Return [X, Y] of the center of cell containing provided text 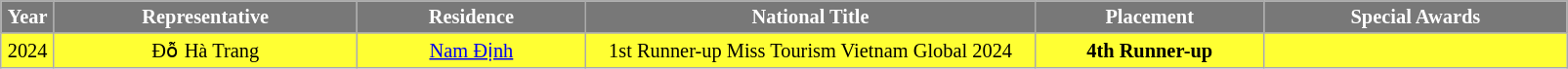
National Title [811, 17]
Year [27, 17]
Placement [1149, 17]
Special Awards [1416, 17]
Nam Định [471, 51]
Representative [205, 17]
1st Runner-up Miss Tourism Vietnam Global 2024 [811, 51]
4th Runner-up [1149, 51]
Đỗ Hà Trang [205, 51]
2024 [27, 51]
Residence [471, 17]
